Identify which cell holds the provided text, then report its (x, y) central coordinate. 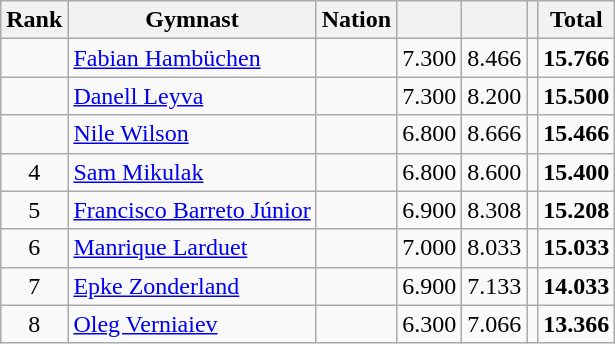
Gymnast (192, 20)
8.600 (494, 172)
Epke Zonderland (192, 286)
Nile Wilson (192, 134)
15.400 (576, 172)
Danell Leyva (192, 96)
14.033 (576, 286)
6.300 (430, 324)
8 (34, 324)
Sam Mikulak (192, 172)
4 (34, 172)
13.366 (576, 324)
8.308 (494, 210)
Total (576, 20)
8.466 (494, 58)
15.208 (576, 210)
6 (34, 248)
15.033 (576, 248)
7.000 (430, 248)
Fabian Hambüchen (192, 58)
5 (34, 210)
8.200 (494, 96)
Rank (34, 20)
7.133 (494, 286)
8.033 (494, 248)
15.766 (576, 58)
7 (34, 286)
Manrique Larduet (192, 248)
Oleg Verniaiev (192, 324)
8.666 (494, 134)
15.466 (576, 134)
7.066 (494, 324)
Nation (356, 20)
15.500 (576, 96)
Francisco Barreto Júnior (192, 210)
